Search for the cell housing the specified text and yield its (X, Y) center coordinate. 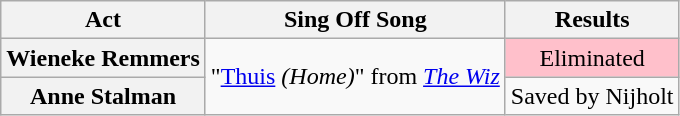
Act (104, 20)
"Thuis (Home)" from The Wiz (355, 77)
Anne Stalman (104, 96)
Results (592, 20)
Saved by Nijholt (592, 96)
Sing Off Song (355, 20)
Eliminated (592, 58)
Wieneke Remmers (104, 58)
